Find where the given text appears and provide that cell's center as [x, y] coordinate. 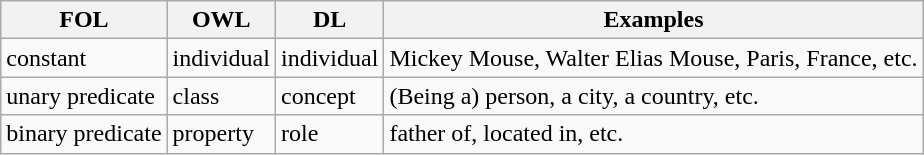
binary predicate [84, 134]
FOL [84, 20]
constant [84, 58]
DL [329, 20]
OWL [221, 20]
Examples [654, 20]
concept [329, 96]
role [329, 134]
father of, located in, etc. [654, 134]
property [221, 134]
unary predicate [84, 96]
(Being a) person, a city, a country, etc. [654, 96]
Mickey Mouse, Walter Elias Mouse, Paris, France, etc. [654, 58]
class [221, 96]
